Detect which cell encompasses the target text, then output its (X, Y) center coordinate. 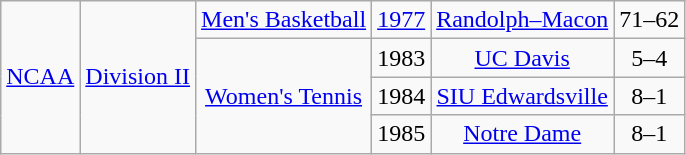
1984 (402, 96)
Randolph–Macon (522, 20)
NCAA (40, 77)
Division II (138, 77)
5–4 (650, 58)
Notre Dame (522, 134)
Men's Basketball (284, 20)
71–62 (650, 20)
Women's Tennis (284, 96)
UC Davis (522, 58)
SIU Edwardsville (522, 96)
1983 (402, 58)
1985 (402, 134)
1977 (402, 20)
